Detect which cell encompasses the target text, then output its [x, y] center coordinate. 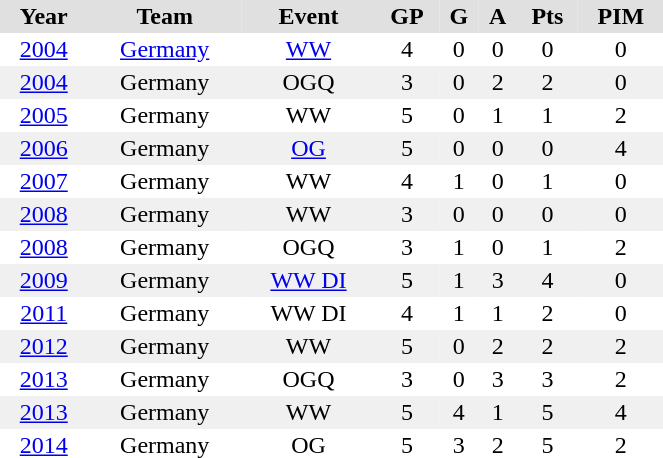
Event [308, 16]
PIM [620, 16]
GP [407, 16]
Team [164, 16]
OG [308, 148]
2011 [44, 314]
G [459, 16]
2009 [44, 280]
Pts [548, 16]
A [498, 16]
2007 [44, 182]
2005 [44, 116]
2012 [44, 346]
2006 [44, 148]
Year [44, 16]
